Locate the cell with the specified text and output its (x, y) center coordinate. 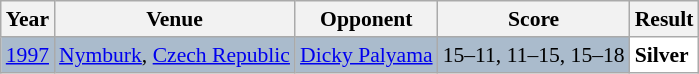
15–11, 11–15, 15–18 (534, 55)
Silver (664, 55)
1997 (28, 55)
Result (664, 19)
Year (28, 19)
Dicky Palyama (366, 55)
Opponent (366, 19)
Venue (174, 19)
Nymburk, Czech Republic (174, 55)
Score (534, 19)
